Extract the (x, y) coordinate from the center of the cell holding the provided text.  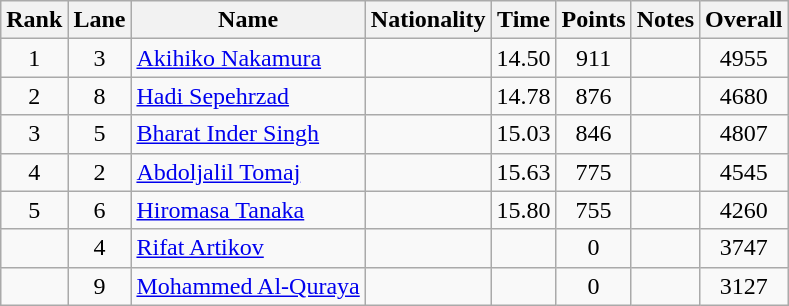
911 (594, 58)
Mohammed Al-Quraya (248, 286)
Nationality (428, 20)
1 (34, 58)
Points (594, 20)
4955 (744, 58)
775 (594, 172)
3747 (744, 248)
15.03 (524, 134)
14.78 (524, 96)
15.63 (524, 172)
4680 (744, 96)
3127 (744, 286)
Hiromasa Tanaka (248, 210)
Notes (665, 20)
4260 (744, 210)
876 (594, 96)
9 (100, 286)
Lane (100, 20)
Abdoljalil Tomaj (248, 172)
Hadi Sepehrzad (248, 96)
14.50 (524, 58)
8 (100, 96)
Akihiko Nakamura (248, 58)
4545 (744, 172)
Name (248, 20)
Rank (34, 20)
15.80 (524, 210)
755 (594, 210)
4807 (744, 134)
Rifat Artikov (248, 248)
6 (100, 210)
Overall (744, 20)
Bharat Inder Singh (248, 134)
846 (594, 134)
Time (524, 20)
